Detect which cell encompasses the target text, then output its (X, Y) center coordinate. 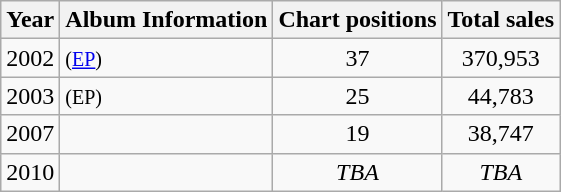
37 (358, 58)
Year (30, 20)
Total sales (501, 20)
370,953 (501, 58)
Album Information (166, 20)
44,783 (501, 96)
2010 (30, 172)
2003 (30, 96)
19 (358, 134)
38,747 (501, 134)
Chart positions (358, 20)
2002 (30, 58)
25 (358, 96)
2007 (30, 134)
